Detect which cell encompasses the target text, then output its [x, y] center coordinate. 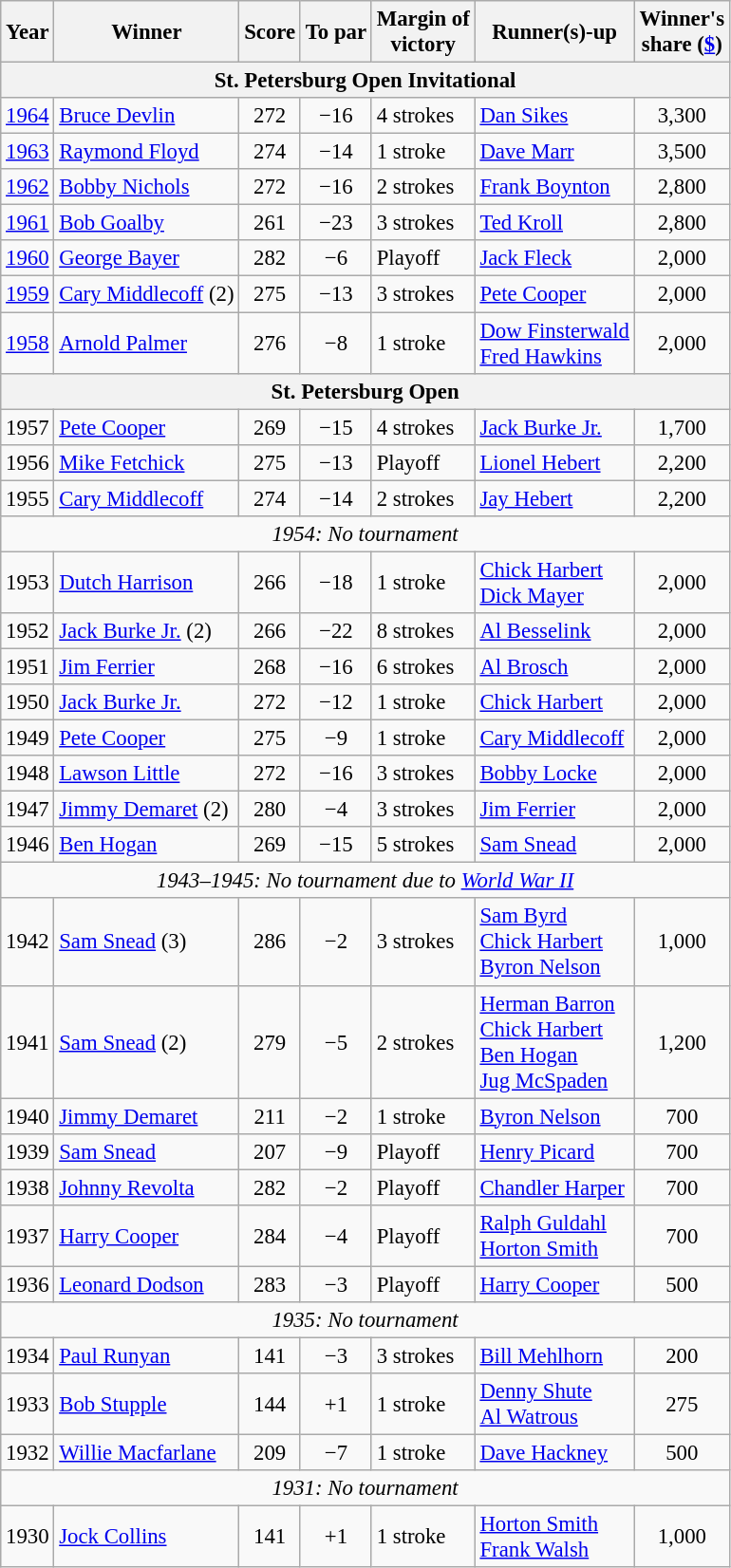
Bob Stupple [146, 1405]
−5 [336, 1042]
3,300 [682, 116]
1,200 [682, 1042]
−6 [336, 259]
1961 [28, 223]
1946 [28, 845]
Bruce Devlin [146, 116]
209 [270, 1453]
Dave Hackney [554, 1453]
1951 [28, 666]
200 [682, 1355]
Jack Burke Jr. (2) [146, 631]
1936 [28, 1284]
1938 [28, 1187]
Herman Barron Chick Harbert Ben Hogan Jug McSpaden [554, 1042]
Ben Hogan [146, 845]
Score [270, 32]
Dutch Harrison [146, 583]
1949 [28, 738]
Cary Middlecoff (2) [146, 294]
Runner(s)-up [554, 32]
−22 [336, 631]
Dave Marr [554, 152]
1943–1945: No tournament due to World War II [365, 881]
Jock Collins [146, 1538]
Jay Hebert [554, 498]
Bill Mehlhorn [554, 1355]
Henry Picard [554, 1151]
1955 [28, 498]
144 [270, 1405]
Sam Snead (3) [146, 943]
Frank Boynton [554, 187]
1954: No tournament [365, 534]
268 [270, 666]
Winner'sshare ($) [682, 32]
Raymond Floyd [146, 152]
Margin ofvictory [423, 32]
1940 [28, 1116]
Bobby Locke [554, 774]
St. Petersburg Open Invitational [365, 81]
284 [270, 1236]
8 strokes [423, 631]
−7 [336, 1453]
283 [270, 1284]
Winner [146, 32]
1931: No tournament [365, 1488]
St. Petersburg Open [365, 391]
1942 [28, 943]
Lionel Hebert [554, 462]
−12 [336, 702]
Chandler Harper [554, 1187]
Arnold Palmer [146, 344]
279 [270, 1042]
211 [270, 1116]
Bobby Nichols [146, 187]
3,500 [682, 152]
1933 [28, 1405]
Horton Smith Frank Walsh [554, 1538]
1959 [28, 294]
1960 [28, 259]
Jack Fleck [554, 259]
Johnny Revolta [146, 1187]
Ted Kroll [554, 223]
Mike Fetchick [146, 462]
1941 [28, 1042]
−23 [336, 223]
Paul Runyan [146, 1355]
Year [28, 32]
Chick Harbert [554, 702]
Leonard Dodson [146, 1284]
George Bayer [146, 259]
1962 [28, 187]
286 [270, 943]
Al Brosch [554, 666]
1950 [28, 702]
1937 [28, 1236]
To par [336, 32]
1964 [28, 116]
Ralph Guldahl Horton Smith [554, 1236]
Al Besselink [554, 631]
Willie Macfarlane [146, 1453]
1956 [28, 462]
1948 [28, 774]
Jimmy Demaret [146, 1116]
Denny Shute Al Watrous [554, 1405]
1939 [28, 1151]
1947 [28, 810]
207 [270, 1151]
276 [270, 344]
Jimmy Demaret (2) [146, 810]
5 strokes [423, 845]
1930 [28, 1538]
6 strokes [423, 666]
1952 [28, 631]
Sam Byrd Chick Harbert Byron Nelson [554, 943]
Bob Goalby [146, 223]
1932 [28, 1453]
261 [270, 223]
1963 [28, 152]
1934 [28, 1355]
Dow Finsterwald Fred Hawkins [554, 344]
−18 [336, 583]
1,700 [682, 427]
280 [270, 810]
1953 [28, 583]
Lawson Little [146, 774]
−8 [336, 344]
Dan Sikes [554, 116]
1958 [28, 344]
Chick Harbert Dick Mayer [554, 583]
Byron Nelson [554, 1116]
Sam Snead (2) [146, 1042]
1935: No tournament [365, 1320]
1957 [28, 427]
